Determine the [x, y] coordinate at the center of the cell enclosing the given text.  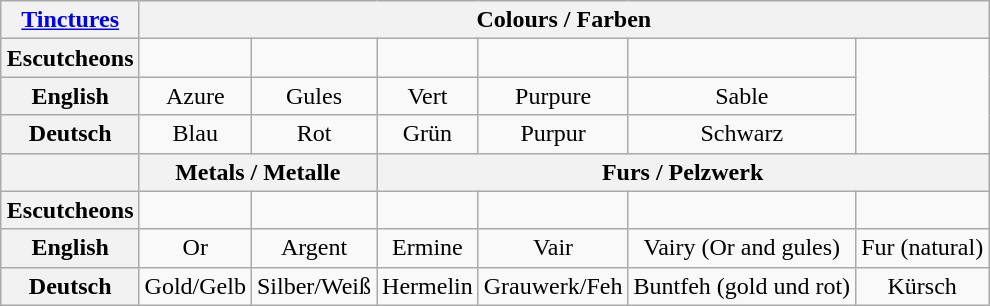
Vairy (Or and gules) [742, 248]
Schwarz [742, 134]
Purpure [553, 96]
Purpur [553, 134]
Sable [742, 96]
Furs / Pelzwerk [683, 172]
Buntfeh (gold und rot) [742, 286]
Tinctures [70, 20]
Grün [428, 134]
Hermelin [428, 286]
Grauwerk/Feh [553, 286]
Azure [195, 96]
Or [195, 248]
Blau [195, 134]
Argent [314, 248]
Rot [314, 134]
Fur (natural) [922, 248]
Gold/Gelb [195, 286]
Colours / Farben [564, 20]
Gules [314, 96]
Vair [553, 248]
Kürsch [922, 286]
Ermine [428, 248]
Metals / Metalle [258, 172]
Vert [428, 96]
Silber/Weiß [314, 286]
